Output the [X, Y] coordinate of the center of the cell containing the given text.  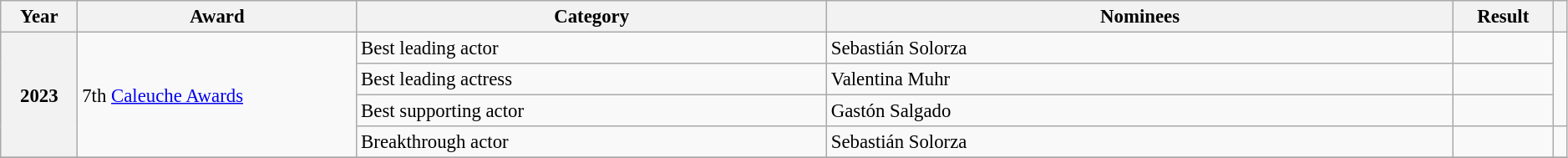
Award [217, 17]
7th Caleuche Awards [217, 95]
Breakthrough actor [591, 142]
Category [591, 17]
Best leading actor [591, 48]
Best supporting actor [591, 111]
Nominees [1139, 17]
Year [39, 17]
2023 [39, 95]
Best leading actress [591, 79]
Result [1504, 17]
Valentina Muhr [1139, 79]
Gastón Salgado [1139, 111]
